Return the [x, y] coordinate for the center point of the cell that contains the specified text.  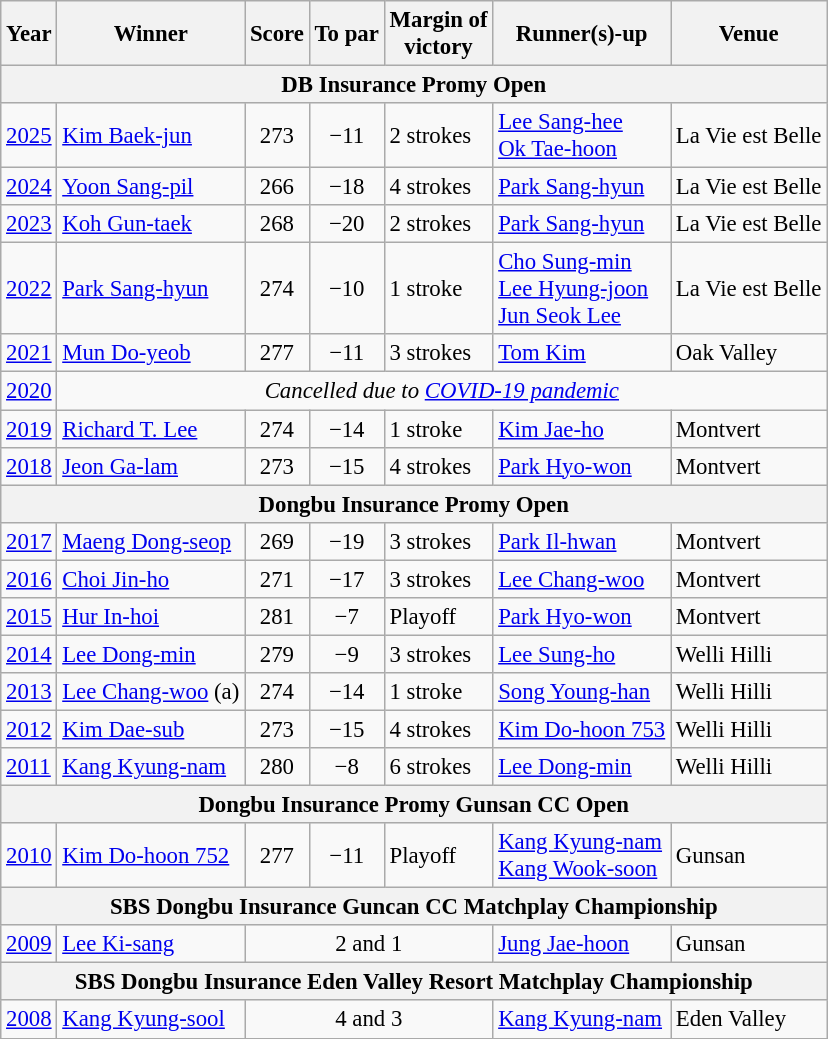
279 [278, 654]
Lee Chang-woo [582, 579]
Cancelled due to COVID-19 pandemic [442, 391]
2020 [29, 391]
DB Insurance Promy Open [414, 85]
Dongbu Insurance Promy Open [414, 504]
Koh Gun-taek [151, 224]
Kang Kyung-nam Kang Wook-soon [582, 856]
4 and 3 [369, 1020]
2022 [29, 289]
Hur In-hoi [151, 617]
2016 [29, 579]
Lee Chang-woo (a) [151, 692]
Yoon Sang-pil [151, 187]
SBS Dongbu Insurance Eden Valley Resort Matchplay Championship [414, 982]
Song Young-han [582, 692]
Cho Sung-min Lee Hyung-joon Jun Seok Lee [582, 289]
−9 [346, 654]
2012 [29, 729]
Runner(s)-up [582, 34]
2 and 1 [369, 944]
−10 [346, 289]
Margin ofvictory [438, 34]
SBS Dongbu Insurance Guncan CC Matchplay Championship [414, 907]
Lee Sung-ho [582, 654]
Dongbu Insurance Promy Gunsan CC Open [414, 805]
Kang Kyung-sool [151, 1020]
268 [278, 224]
281 [278, 617]
2021 [29, 353]
Kim Jae-ho [582, 429]
269 [278, 541]
Lee Ki-sang [151, 944]
Eden Valley [749, 1020]
2010 [29, 856]
Oak Valley [749, 353]
2024 [29, 187]
Mun Do-yeob [151, 353]
271 [278, 579]
Maeng Dong-seop [151, 541]
Kim Do-hoon 753 [582, 729]
Kim Baek-jun [151, 136]
2025 [29, 136]
Choi Jin-ho [151, 579]
2008 [29, 1020]
2015 [29, 617]
Venue [749, 34]
266 [278, 187]
2017 [29, 541]
Kim Do-hoon 752 [151, 856]
−18 [346, 187]
6 strokes [438, 767]
280 [278, 767]
2018 [29, 466]
Score [278, 34]
Year [29, 34]
Park Il-hwan [582, 541]
To par [346, 34]
Kim Dae-sub [151, 729]
2009 [29, 944]
−8 [346, 767]
2019 [29, 429]
Jeon Ga-lam [151, 466]
−17 [346, 579]
Tom Kim [582, 353]
Lee Sang-hee Ok Tae-hoon [582, 136]
Richard T. Lee [151, 429]
−7 [346, 617]
2023 [29, 224]
2011 [29, 767]
−19 [346, 541]
Jung Jae-hoon [582, 944]
2013 [29, 692]
2014 [29, 654]
−20 [346, 224]
Winner [151, 34]
